Output the [x, y] coordinate of the center of the cell containing the given text.  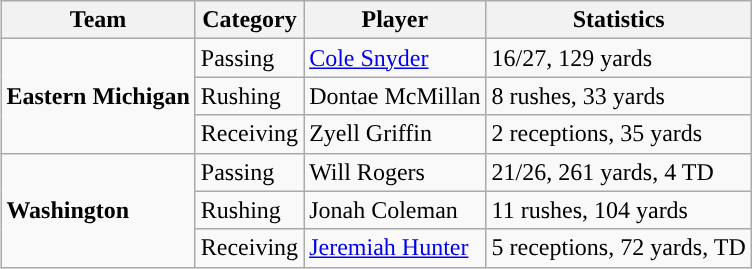
Eastern Michigan [98, 96]
Category [249, 20]
Jonah Coleman [395, 210]
Zyell Griffin [395, 134]
Washington [98, 210]
Team [98, 20]
2 receptions, 35 yards [618, 134]
11 rushes, 104 yards [618, 210]
Player [395, 20]
21/26, 261 yards, 4 TD [618, 172]
16/27, 129 yards [618, 58]
Jeremiah Hunter [395, 248]
5 receptions, 72 yards, TD [618, 248]
Dontae McMillan [395, 96]
Cole Snyder [395, 58]
8 rushes, 33 yards [618, 96]
Statistics [618, 20]
Will Rogers [395, 172]
